Locate the cell with the specified text and output its (x, y) center coordinate. 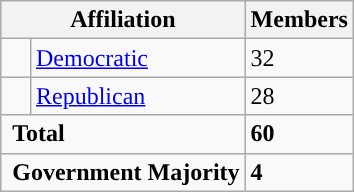
Members (299, 20)
4 (299, 172)
Republican (138, 96)
Total (123, 134)
Democratic (138, 58)
60 (299, 134)
Government Majority (123, 172)
28 (299, 96)
Affiliation (123, 20)
32 (299, 58)
